For the text-containing cell, return its midpoint in [x, y] coordinate format. 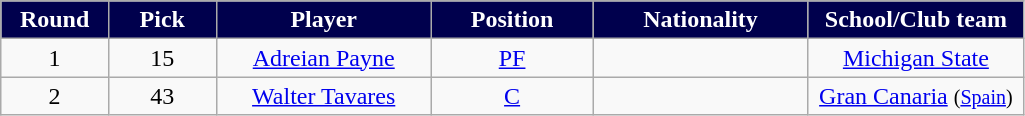
Pick [162, 20]
Walter Tavares [324, 96]
15 [162, 58]
Michigan State [916, 58]
Position [512, 20]
1 [55, 58]
C [512, 96]
43 [162, 96]
Round [55, 20]
2 [55, 96]
Nationality [700, 20]
School/Club team [916, 20]
Player [324, 20]
Gran Canaria (Spain) [916, 96]
Adreian Payne [324, 58]
PF [512, 58]
